Detect which cell encompasses the target text, then output its [X, Y] center coordinate. 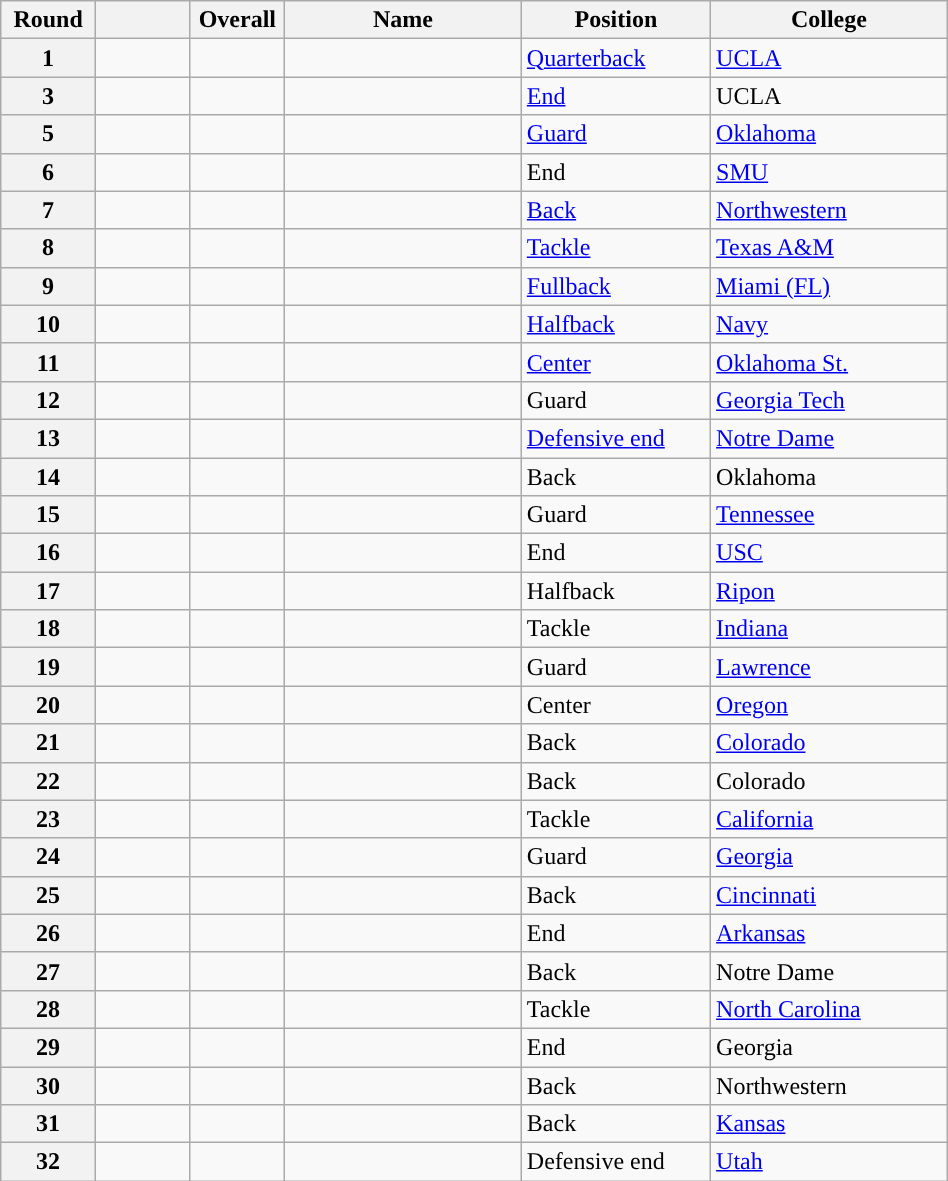
20 [48, 705]
1 [48, 58]
13 [48, 438]
Arkansas [830, 933]
26 [48, 933]
21 [48, 743]
Kansas [830, 1124]
North Carolina [830, 1009]
10 [48, 324]
Lawrence [830, 667]
Tennessee [830, 515]
25 [48, 895]
Texas A&M [830, 248]
18 [48, 629]
22 [48, 781]
15 [48, 515]
8 [48, 248]
3 [48, 96]
30 [48, 1085]
Navy [830, 324]
Position [616, 20]
Fullback [616, 286]
11 [48, 362]
31 [48, 1124]
28 [48, 1009]
Oklahoma St. [830, 362]
24 [48, 857]
7 [48, 210]
Miami (FL) [830, 286]
Round [48, 20]
Cincinnati [830, 895]
5 [48, 134]
16 [48, 553]
Ripon [830, 591]
27 [48, 971]
12 [48, 400]
9 [48, 286]
Utah [830, 1162]
29 [48, 1047]
23 [48, 819]
32 [48, 1162]
14 [48, 477]
SMU [830, 172]
Quarterback [616, 58]
Oregon [830, 705]
College [830, 20]
USC [830, 553]
Indiana [830, 629]
Overall [238, 20]
19 [48, 667]
17 [48, 591]
6 [48, 172]
Georgia Tech [830, 400]
California [830, 819]
Name [404, 20]
